Locate the cell with the specified text and output its [x, y] center coordinate. 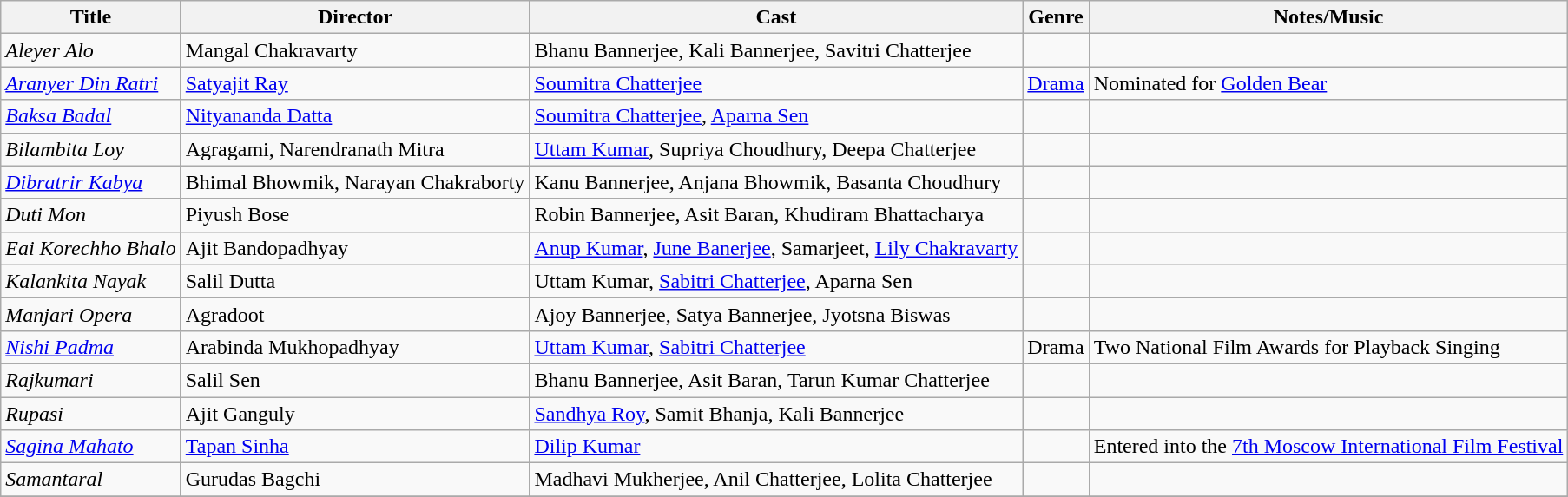
Cast [776, 17]
Robin Bannerjee, Asit Baran, Khudiram Bhattacharya [776, 215]
Nishi Padma [90, 347]
Tapan Sinha [355, 447]
Soumitra Chatterjee, Aparna Sen [776, 116]
Dilip Kumar [776, 447]
Bhimal Bhowmik, Narayan Chakraborty [355, 182]
Nominated for Golden Bear [1328, 83]
Sandhya Roy, Samit Bhanja, Kali Bannerjee [776, 414]
Ajit Bandopadhyay [355, 248]
Two National Film Awards for Playback Singing [1328, 347]
Baksa Badal [90, 116]
Uttam Kumar, Supriya Choudhury, Deepa Chatterjee [776, 149]
Salil Dutta [355, 281]
Salil Sen [355, 380]
Agragami, Narendranath Mitra [355, 149]
Rupasi [90, 414]
Arabinda Mukhopadhyay [355, 347]
Genre [1056, 17]
Nityananda Datta [355, 116]
Ajoy Bannerjee, Satya Bannerjee, Jyotsna Biswas [776, 314]
Piyush Bose [355, 215]
Anup Kumar, June Banerjee, Samarjeet, Lily Chakravarty [776, 248]
Ajit Ganguly [355, 414]
Samantaral [90, 480]
Bhanu Bannerjee, Kali Bannerjee, Savitri Chatterjee [776, 50]
Soumitra Chatterjee [776, 83]
Gurudas Bagchi [355, 480]
Rajkumari [90, 380]
Director [355, 17]
Manjari Opera [90, 314]
Kalankita Nayak [90, 281]
Uttam Kumar, Sabitri Chatterjee, Aparna Sen [776, 281]
Eai Korechho Bhalo [90, 248]
Dibratrir Kabya [90, 182]
Mangal Chakravarty [355, 50]
Madhavi Mukherjee, Anil Chatterjee, Lolita Chatterjee [776, 480]
Entered into the 7th Moscow International Film Festival [1328, 447]
Sagina Mahato [90, 447]
Duti Mon [90, 215]
Aranyer Din Ratri [90, 83]
Kanu Bannerjee, Anjana Bhowmik, Basanta Choudhury [776, 182]
Notes/Music [1328, 17]
Uttam Kumar, Sabitri Chatterjee [776, 347]
Bhanu Bannerjee, Asit Baran, Tarun Kumar Chatterjee [776, 380]
Title [90, 17]
Agradoot [355, 314]
Bilambita Loy [90, 149]
Satyajit Ray [355, 83]
Aleyer Alo [90, 50]
